Locate the cell with the specified text and output its (X, Y) center coordinate. 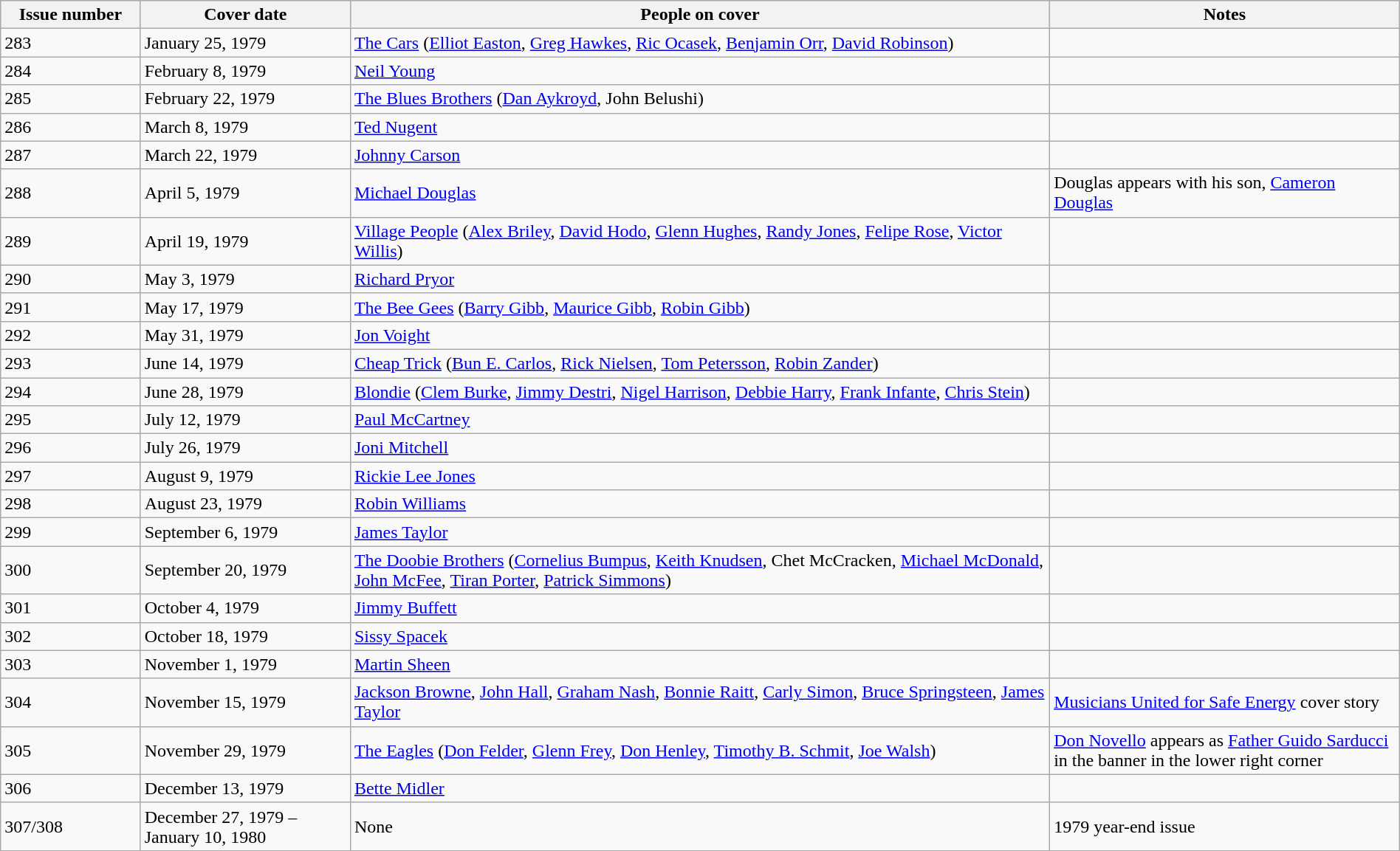
Bette Midler (700, 788)
May 31, 1979 (245, 335)
Paul McCartney (700, 420)
Jackson Browne, John Hall, Graham Nash, Bonnie Raitt, Carly Simon, Bruce Springsteen, James Taylor (700, 703)
Neil Young (700, 71)
September 20, 1979 (245, 570)
Village People (Alex Briley, David Hodo, Glenn Hughes, Randy Jones, Felipe Rose, Victor Willis) (700, 241)
Michael Douglas (700, 193)
Richard Pryor (700, 279)
James Taylor (700, 532)
October 4, 1979 (245, 608)
Douglas appears with his son, Cameron Douglas (1225, 193)
Martin Sheen (700, 664)
Musicians United for Safe Energy cover story (1225, 703)
301 (71, 608)
302 (71, 636)
Sissy Spacek (700, 636)
286 (71, 127)
December 27, 1979 – January 10, 1980 (245, 827)
290 (71, 279)
January 25, 1979 (245, 43)
Notes (1225, 15)
294 (71, 392)
Don Novello appears as Father Guido Sarducci in the banner in the lower right corner (1225, 750)
296 (71, 448)
Issue number (71, 15)
The Blues Brothers (Dan Aykroyd, John Belushi) (700, 99)
March 8, 1979 (245, 127)
None (700, 827)
November 1, 1979 (245, 664)
August 9, 1979 (245, 476)
295 (71, 420)
April 5, 1979 (245, 193)
304 (71, 703)
Joni Mitchell (700, 448)
297 (71, 476)
May 17, 1979 (245, 307)
299 (71, 532)
November 15, 1979 (245, 703)
283 (71, 43)
293 (71, 363)
305 (71, 750)
October 18, 1979 (245, 636)
The Cars (Elliot Easton, Greg Hawkes, Ric Ocasek, Benjamin Orr, David Robinson) (700, 43)
291 (71, 307)
298 (71, 504)
306 (71, 788)
May 3, 1979 (245, 279)
August 23, 1979 (245, 504)
Rickie Lee Jones (700, 476)
1979 year-end issue (1225, 827)
The Doobie Brothers (Cornelius Bumpus, Keith Knudsen, Chet McCracken, Michael McDonald, John McFee, Tiran Porter, Patrick Simmons) (700, 570)
284 (71, 71)
Blondie (Clem Burke, Jimmy Destri, Nigel Harrison, Debbie Harry, Frank Infante, Chris Stein) (700, 392)
September 6, 1979 (245, 532)
289 (71, 241)
292 (71, 335)
December 13, 1979 (245, 788)
288 (71, 193)
June 28, 1979 (245, 392)
June 14, 1979 (245, 363)
Jimmy Buffett (700, 608)
Ted Nugent (700, 127)
303 (71, 664)
285 (71, 99)
Cover date (245, 15)
Cheap Trick (Bun E. Carlos, Rick Nielsen, Tom Petersson, Robin Zander) (700, 363)
300 (71, 570)
July 12, 1979 (245, 420)
Jon Voight (700, 335)
February 8, 1979 (245, 71)
307/308 (71, 827)
The Bee Gees (Barry Gibb, Maurice Gibb, Robin Gibb) (700, 307)
People on cover (700, 15)
April 19, 1979 (245, 241)
287 (71, 155)
The Eagles (Don Felder, Glenn Frey, Don Henley, Timothy B. Schmit, Joe Walsh) (700, 750)
November 29, 1979 (245, 750)
February 22, 1979 (245, 99)
Robin Williams (700, 504)
Johnny Carson (700, 155)
July 26, 1979 (245, 448)
March 22, 1979 (245, 155)
